Find where the given text appears and provide that cell's center as [x, y] coordinate. 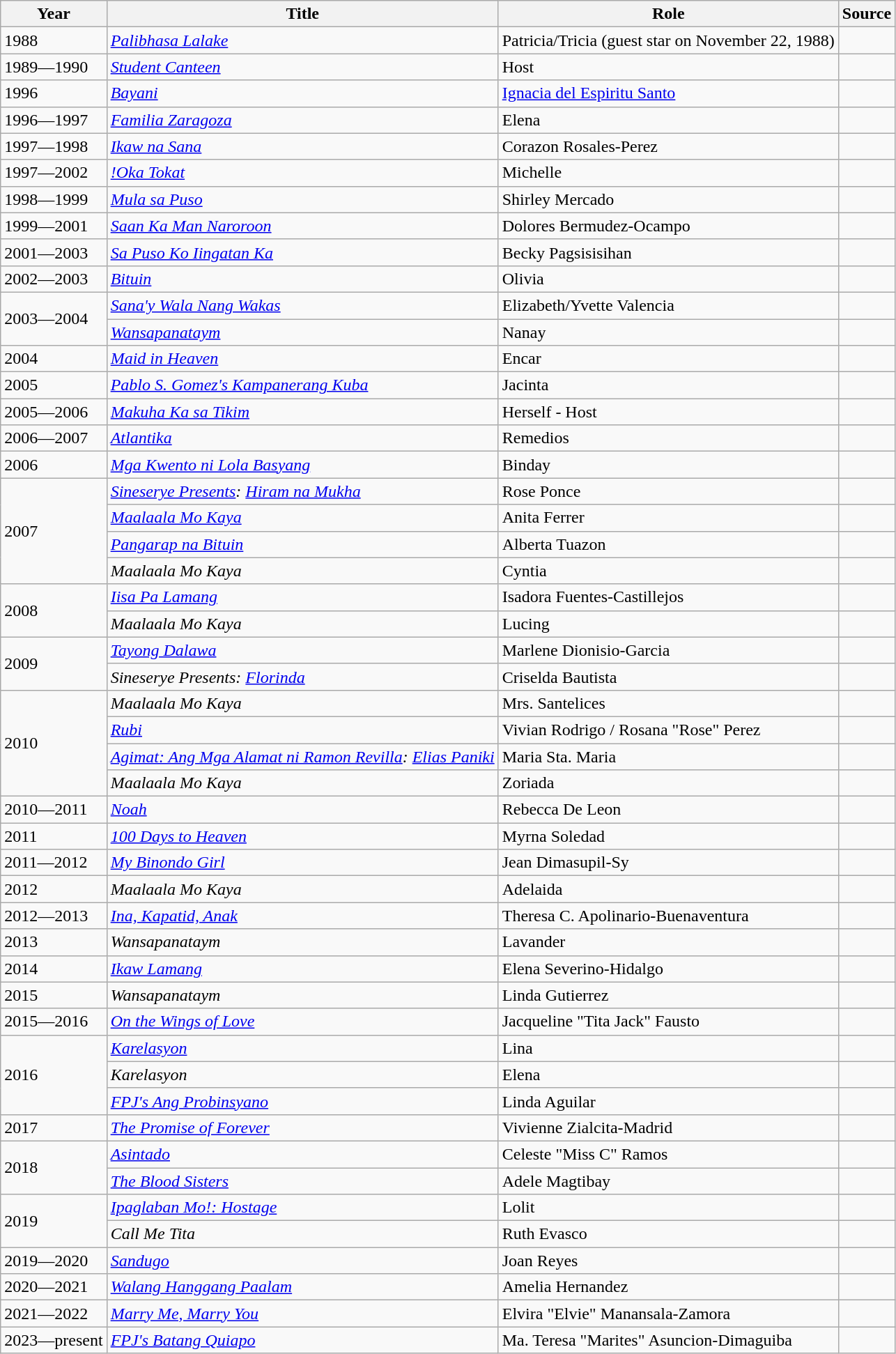
Title [302, 14]
Bituin [302, 279]
2005 [54, 385]
The Blood Sisters [302, 1181]
2018 [54, 1167]
Saan Ka Man Naroroon [302, 226]
2016 [54, 1075]
Celeste "Miss C" Ramos [668, 1154]
Sa Puso Ko Iingatan Ka [302, 252]
Ignacia del Espiritu Santo [668, 93]
Adele Magtibay [668, 1181]
Palibhasa Lalake [302, 40]
Pangarap na Bituin [302, 544]
Agimat: Ang Mga Alamat ni Ramon Revilla: Elias Paniki [302, 756]
Theresa C. Apolinario-Buenaventura [668, 916]
Herself - Host [668, 412]
1998—1999 [54, 199]
Makuha Ka sa Tikim [302, 412]
1997—1998 [54, 146]
2003—2004 [54, 318]
Linda Aguilar [668, 1101]
Mga Kwento ni Lola Basyang [302, 465]
2009 [54, 663]
Ikaw Lamang [302, 969]
Jacinta [668, 385]
Jean Dimasupil-Sy [668, 863]
Ikaw na Sana [302, 146]
Joan Reyes [668, 1261]
2006 [54, 465]
Rubi [302, 730]
Pablo S. Gomez's Kampanerang Kuba [302, 385]
2019 [54, 1221]
Atlantika [302, 438]
Olivia [668, 279]
Lucing [668, 624]
1999—2001 [54, 226]
Host [668, 67]
Iisa Pa Lamang [302, 597]
2010 [54, 743]
Ina, Kapatid, Anak [302, 916]
Nanay [668, 332]
Year [54, 14]
Familia Zaragoza [302, 120]
Bayani [302, 93]
Michelle [668, 173]
FPJ's Ang Probinsyano [302, 1101]
2002—2003 [54, 279]
Remedios [668, 438]
Corazon Rosales-Perez [668, 146]
Sineserye Presents: Florinda [302, 677]
Sana'y Wala Nang Wakas [302, 305]
Linda Gutierrez [668, 995]
2006—2007 [54, 438]
Jacqueline "Tita Jack" Fausto [668, 1022]
Mula sa Puso [302, 199]
2007 [54, 531]
Becky Pagsisisihan [668, 252]
Zoriada [668, 783]
Ruth Evasco [668, 1234]
2015—2016 [54, 1022]
Myrna Soledad [668, 836]
2023—present [54, 1340]
!Oka Tokat [302, 173]
Noah [302, 810]
2012 [54, 889]
2010—2011 [54, 810]
Alberta Tuazon [668, 544]
Student Canteen [302, 67]
2001—2003 [54, 252]
Patricia/Tricia (guest star on November 22, 1988) [668, 40]
Lina [668, 1048]
1996 [54, 93]
Elena Severino-Hidalgo [668, 969]
Rebecca De Leon [668, 810]
Elizabeth/Yvette Valencia [668, 305]
Sineserye Presents: Hiram na Mukha [302, 491]
100 Days to Heaven [302, 836]
Mrs. Santelices [668, 703]
Marry Me, Marry You [302, 1314]
Lavander [668, 942]
Shirley Mercado [668, 199]
2017 [54, 1128]
Cyntia [668, 571]
Asintado [302, 1154]
2011—2012 [54, 863]
Role [668, 14]
Vivian Rodrigo / Rosana "Rose" Perez [668, 730]
2013 [54, 942]
Dolores Bermudez-Ocampo [668, 226]
Sandugo [302, 1261]
Walang Hanggang Paalam [302, 1287]
Encar [668, 359]
FPJ's Batang Quiapo [302, 1340]
Criselda Bautista [668, 677]
2012—2013 [54, 916]
2014 [54, 969]
2008 [54, 610]
2021—2022 [54, 1314]
Marlene Dionisio-Garcia [668, 650]
2019—2020 [54, 1261]
Lolit [668, 1208]
1988 [54, 40]
Elvira "Elvie" Manansala-Zamora [668, 1314]
Amelia Hernandez [668, 1287]
1997—2002 [54, 173]
Adelaida [668, 889]
My Binondo Girl [302, 863]
Rose Ponce [668, 491]
2005—2006 [54, 412]
Isadora Fuentes-Castillejos [668, 597]
2015 [54, 995]
Maid in Heaven [302, 359]
Maria Sta. Maria [668, 756]
Ma. Teresa "Marites" Asuncion-Dimaguiba [668, 1340]
Vivienne Zialcita-Madrid [668, 1128]
Ipaglaban Mo!: Hostage [302, 1208]
2011 [54, 836]
The Promise of Forever [302, 1128]
Source [867, 14]
Anita Ferrer [668, 518]
Call Me Tita [302, 1234]
2020—2021 [54, 1287]
1996—1997 [54, 120]
On the Wings of Love [302, 1022]
2004 [54, 359]
Binday [668, 465]
Tayong Dalawa [302, 650]
1989—1990 [54, 67]
